Return (X, Y) of the center of cell containing provided text 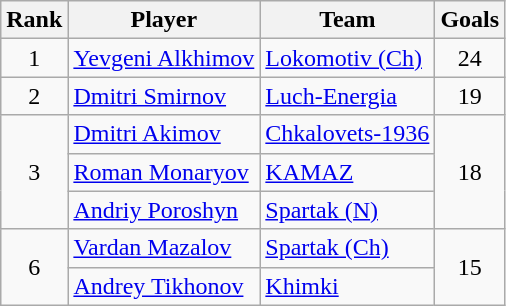
Team (348, 20)
6 (34, 267)
3 (34, 172)
Khimki (348, 286)
2 (34, 96)
Luch-Energia (348, 96)
24 (470, 58)
Yevgeni Alkhimov (164, 58)
Dmitri Akimov (164, 134)
Vardan Mazalov (164, 248)
1 (34, 58)
Spartak (N) (348, 210)
Goals (470, 20)
Rank (34, 20)
Andriy Poroshyn (164, 210)
Roman Monaryov (164, 172)
Chkalovets-1936 (348, 134)
KAMAZ (348, 172)
Player (164, 20)
Dmitri Smirnov (164, 96)
Andrey Tikhonov (164, 286)
18 (470, 172)
15 (470, 267)
Spartak (Ch) (348, 248)
Lokomotiv (Ch) (348, 58)
19 (470, 96)
